Search for the cell housing the specified text and yield its [X, Y] center coordinate. 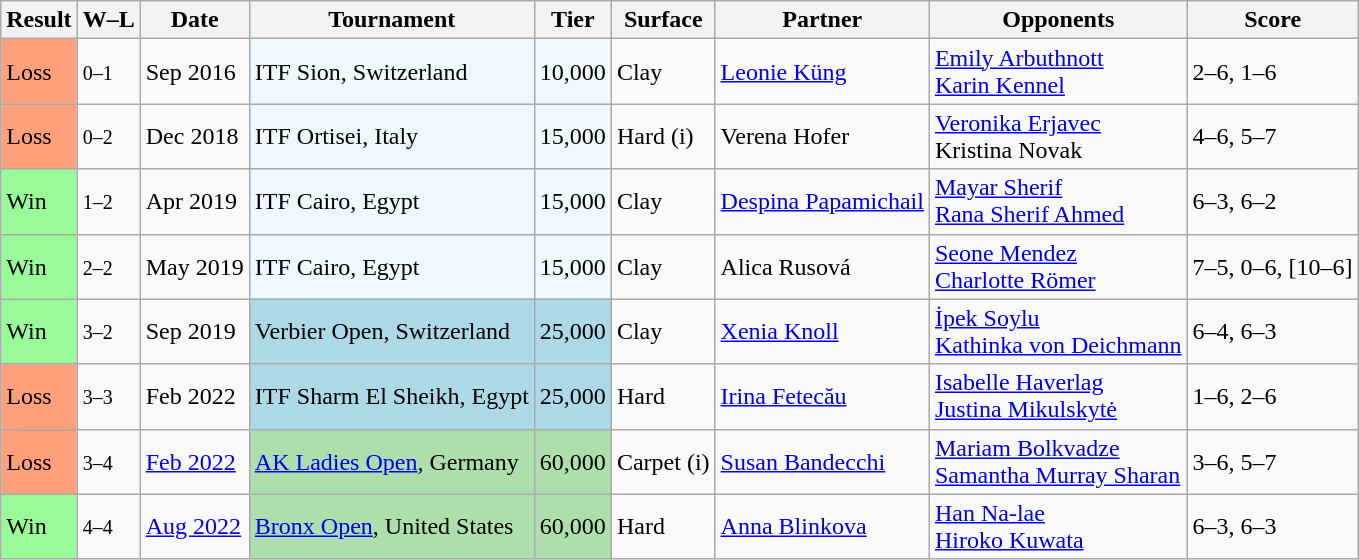
Partner [822, 20]
Emily Arbuthnott Karin Kennel [1058, 72]
Dec 2018 [194, 136]
W–L [108, 20]
Score [1272, 20]
1–6, 2–6 [1272, 396]
Date [194, 20]
Verena Hofer [822, 136]
Verbier Open, Switzerland [392, 332]
6–3, 6–3 [1272, 526]
Tier [572, 20]
4–4 [108, 526]
10,000 [572, 72]
Irina Fetecău [822, 396]
3–4 [108, 462]
3–6, 5–7 [1272, 462]
6–4, 6–3 [1272, 332]
Anna Blinkova [822, 526]
Bronx Open, United States [392, 526]
Tournament [392, 20]
Surface [663, 20]
4–6, 5–7 [1272, 136]
ITF Sion, Switzerland [392, 72]
Despina Papamichail [822, 202]
Isabelle Haverlag Justina Mikulskytė [1058, 396]
İpek Soylu Kathinka von Deichmann [1058, 332]
Seone Mendez Charlotte Römer [1058, 266]
Xenia Knoll [822, 332]
Sep 2019 [194, 332]
Result [39, 20]
Mariam Bolkvadze Samantha Murray Sharan [1058, 462]
3–3 [108, 396]
0–1 [108, 72]
Aug 2022 [194, 526]
Hard (i) [663, 136]
Susan Bandecchi [822, 462]
Mayar Sherif Rana Sherif Ahmed [1058, 202]
Han Na-lae Hiroko Kuwata [1058, 526]
ITF Sharm El Sheikh, Egypt [392, 396]
2–6, 1–6 [1272, 72]
2–2 [108, 266]
0–2 [108, 136]
Carpet (i) [663, 462]
May 2019 [194, 266]
Sep 2016 [194, 72]
Alica Rusová [822, 266]
Apr 2019 [194, 202]
3–2 [108, 332]
Opponents [1058, 20]
AK Ladies Open, Germany [392, 462]
7–5, 0–6, [10–6] [1272, 266]
ITF Ortisei, Italy [392, 136]
6–3, 6–2 [1272, 202]
1–2 [108, 202]
Veronika Erjavec Kristina Novak [1058, 136]
Leonie Küng [822, 72]
